Find where the given text appears and provide that cell's center as [x, y] coordinate. 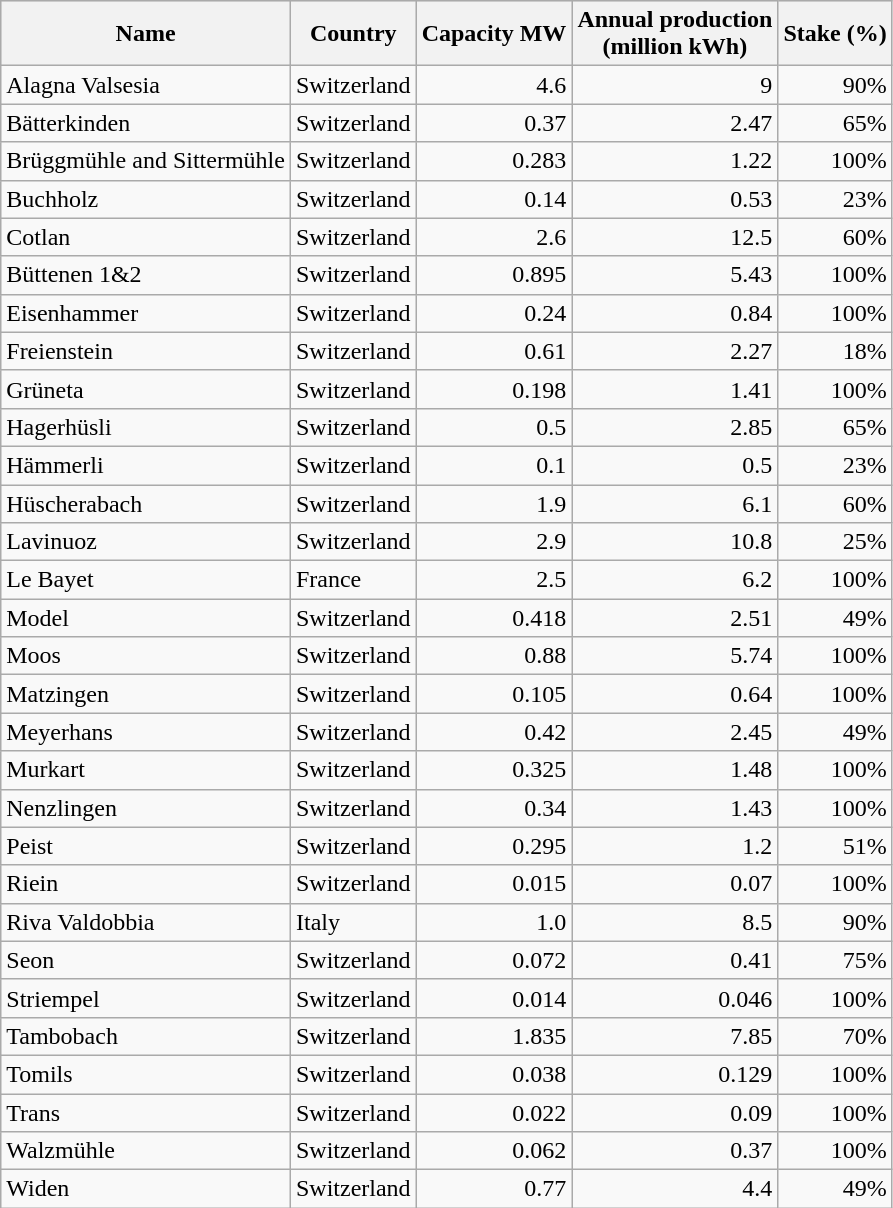
7.85 [675, 1036]
0.07 [675, 884]
Riein [146, 884]
0.283 [494, 161]
1.2 [675, 846]
0.198 [494, 389]
Matzingen [146, 694]
Meyerhans [146, 732]
Nenzlingen [146, 808]
1.22 [675, 161]
0.295 [494, 846]
Murkart [146, 770]
Riva Valdobbia [146, 922]
0.34 [494, 808]
0.61 [494, 351]
0.09 [675, 1113]
Country [353, 34]
2.47 [675, 123]
0.77 [494, 1189]
Büttenen 1&2 [146, 275]
Alagna Valsesia [146, 85]
12.5 [675, 237]
25% [835, 542]
Walzmühle [146, 1151]
0.41 [675, 960]
0.64 [675, 694]
Grüneta [146, 389]
Le Bayet [146, 580]
Model [146, 618]
8.5 [675, 922]
51% [835, 846]
Lavinuoz [146, 542]
Eisenhammer [146, 313]
6.1 [675, 503]
0.129 [675, 1074]
Moos [146, 656]
Hagerhüsli [146, 427]
Cotlan [146, 237]
0.105 [494, 694]
Trans [146, 1113]
0.022 [494, 1113]
Striempel [146, 998]
Freienstein [146, 351]
0.895 [494, 275]
Capacity MW [494, 34]
0.325 [494, 770]
2.51 [675, 618]
2.6 [494, 237]
10.8 [675, 542]
1.43 [675, 808]
0.53 [675, 199]
5.43 [675, 275]
75% [835, 960]
2.5 [494, 580]
Name [146, 34]
2.85 [675, 427]
70% [835, 1036]
Widen [146, 1189]
Italy [353, 922]
1.48 [675, 770]
Annual production(million kWh) [675, 34]
0.88 [494, 656]
0.14 [494, 199]
18% [835, 351]
Buchholz [146, 199]
1.835 [494, 1036]
Peist [146, 846]
Brüggmühle and Sittermühle [146, 161]
0.24 [494, 313]
6.2 [675, 580]
0.014 [494, 998]
4.6 [494, 85]
0.84 [675, 313]
2.45 [675, 732]
2.27 [675, 351]
0.015 [494, 884]
0.418 [494, 618]
9 [675, 85]
Hämmerli [146, 465]
France [353, 580]
0.1 [494, 465]
5.74 [675, 656]
1.9 [494, 503]
Tambobach [146, 1036]
0.046 [675, 998]
1.41 [675, 389]
2.9 [494, 542]
0.42 [494, 732]
Bätterkinden [146, 123]
1.0 [494, 922]
Tomils [146, 1074]
0.038 [494, 1074]
0.062 [494, 1151]
Hüscherabach [146, 503]
Seon [146, 960]
4.4 [675, 1189]
Stake (%) [835, 34]
0.072 [494, 960]
